For the text-containing cell, return its midpoint in [X, Y] coordinate format. 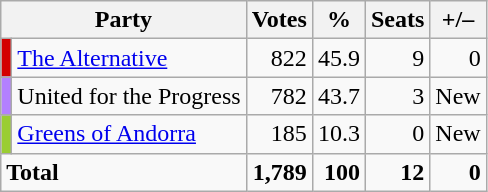
43.7 [338, 96]
+/– [458, 20]
822 [279, 58]
185 [279, 134]
Votes [279, 20]
12 [397, 172]
782 [279, 96]
% [338, 20]
United for the Progress [129, 96]
Party [124, 20]
The Alternative [129, 58]
Greens of Andorra [129, 134]
45.9 [338, 58]
Total [124, 172]
1,789 [279, 172]
9 [397, 58]
100 [338, 172]
10.3 [338, 134]
3 [397, 96]
Seats [397, 20]
